Output the [x, y] coordinate of the center of the cell containing the given text.  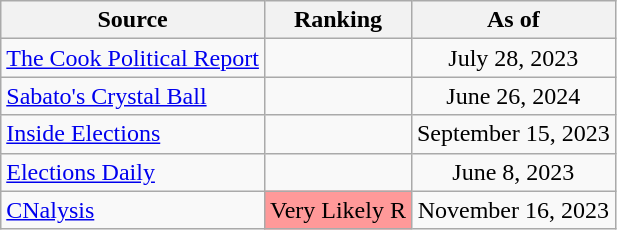
Ranking [338, 20]
As of [513, 20]
Elections Daily [133, 172]
June 8, 2023 [513, 172]
Sabato's Crystal Ball [133, 96]
June 26, 2024 [513, 96]
Inside Elections [133, 134]
CNalysis [133, 210]
Very Likely R [338, 210]
The Cook Political Report [133, 58]
September 15, 2023 [513, 134]
July 28, 2023 [513, 58]
November 16, 2023 [513, 210]
Source [133, 20]
